Output the [x, y] coordinate of the center of the cell containing the given text.  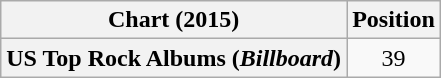
US Top Rock Albums (Billboard) [174, 58]
Chart (2015) [174, 20]
Position [394, 20]
39 [394, 58]
